For the text-containing cell, return its midpoint in (X, Y) coordinate format. 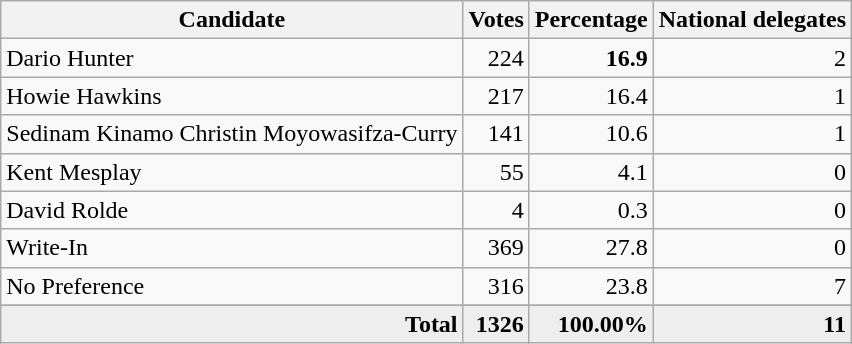
141 (496, 134)
100.00% (591, 324)
16.9 (591, 58)
4 (496, 210)
7 (752, 286)
David Rolde (232, 210)
Votes (496, 20)
4.1 (591, 172)
1326 (496, 324)
Candidate (232, 20)
10.6 (591, 134)
Write-In (232, 248)
27.8 (591, 248)
11 (752, 324)
Percentage (591, 20)
16.4 (591, 96)
316 (496, 286)
224 (496, 58)
Kent Mesplay (232, 172)
2 (752, 58)
Total (232, 324)
Dario Hunter (232, 58)
369 (496, 248)
23.8 (591, 286)
No Preference (232, 286)
Sedinam Kinamo Christin Moyowasifza-Curry (232, 134)
Howie Hawkins (232, 96)
55 (496, 172)
217 (496, 96)
National delegates (752, 20)
0.3 (591, 210)
